Return the [X, Y] coordinate for the center point of the cell that contains the specified text.  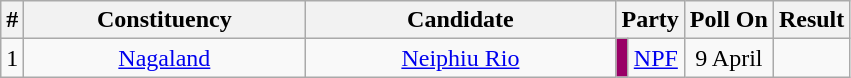
Constituency [164, 20]
NPF [656, 58]
Neiphiu Rio [460, 58]
Party [650, 20]
Nagaland [164, 58]
# [12, 20]
Candidate [460, 20]
Result [811, 20]
9 April [728, 58]
Poll On [728, 20]
1 [12, 58]
